For the text-containing cell, return its midpoint in [X, Y] coordinate format. 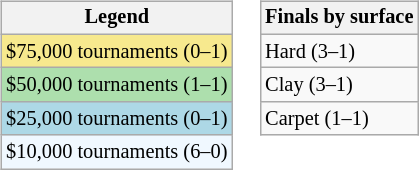
Hard (3–1) [339, 51]
Finals by surface [339, 18]
$75,000 tournaments (0–1) [116, 51]
Clay (3–1) [339, 85]
$25,000 tournaments (0–1) [116, 119]
$50,000 tournaments (1–1) [116, 85]
$10,000 tournaments (6–0) [116, 152]
Legend [116, 18]
Carpet (1–1) [339, 119]
